From the cell containing the given text, extract its center point as (X, Y) coordinate. 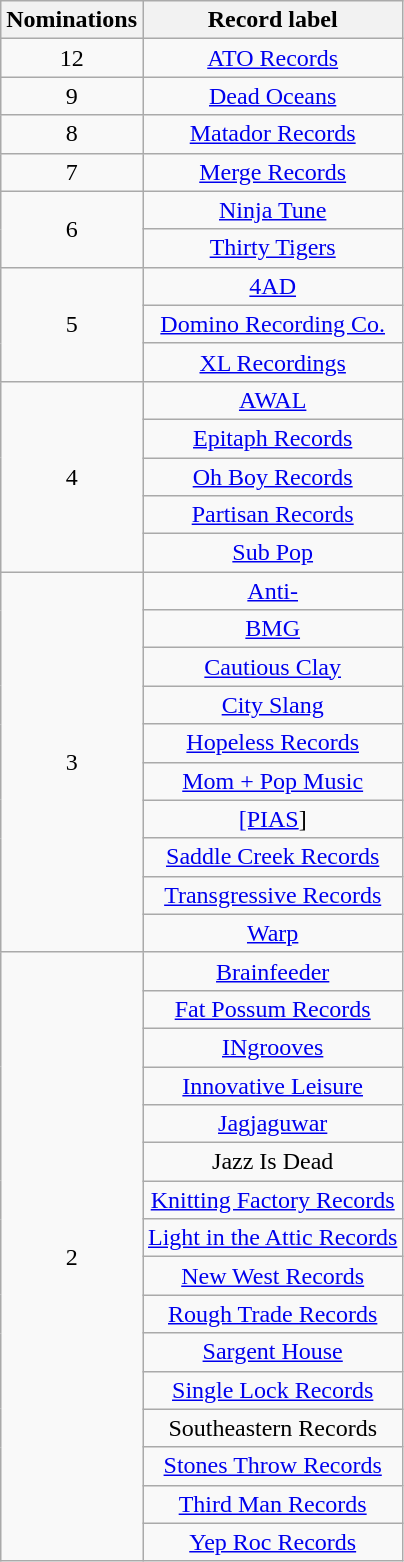
Hopeless Records (272, 743)
Innovative Leisure (272, 1085)
Cautious Clay (272, 667)
XL Recordings (272, 362)
Domino Recording Co. (272, 324)
Light in the Attic Records (272, 1238)
Southeastern Records (272, 1428)
4 (72, 476)
Brainfeeder (272, 971)
4AD (272, 286)
New West Records (272, 1276)
8 (72, 134)
City Slang (272, 705)
Single Lock Records (272, 1390)
Transgressive Records (272, 895)
Thirty Tigers (272, 248)
Mom + Pop Music (272, 781)
Matador Records (272, 134)
6 (72, 229)
Anti- (272, 591)
INgrooves (272, 1047)
12 (72, 58)
Epitaph Records (272, 438)
Jazz Is Dead (272, 1162)
Dead Oceans (272, 96)
[PIAS] (272, 819)
Fat Possum Records (272, 1009)
Partisan Records (272, 515)
5 (72, 324)
Ninja Tune (272, 210)
Third Man Records (272, 1504)
Sargent House (272, 1352)
Yep Roc Records (272, 1542)
Saddle Creek Records (272, 857)
ATO Records (272, 58)
9 (72, 96)
Nominations (72, 20)
Warp (272, 933)
2 (72, 1256)
Jagjaguwar (272, 1124)
Merge Records (272, 172)
Rough Trade Records (272, 1314)
Oh Boy Records (272, 477)
BMG (272, 629)
AWAL (272, 400)
Knitting Factory Records (272, 1200)
Record label (272, 20)
Sub Pop (272, 553)
Stones Throw Records (272, 1466)
7 (72, 172)
3 (72, 762)
